Return the [x, y] coordinate for the center point of the cell that contains the specified text.  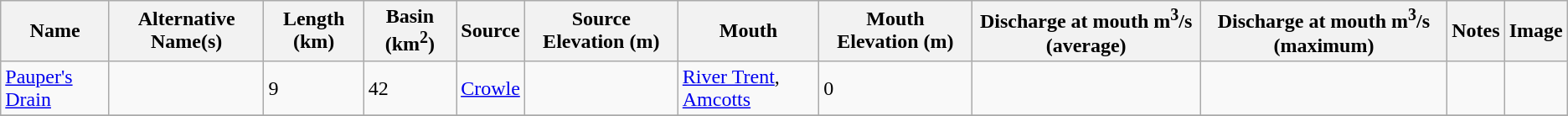
Source Elevation (m) [601, 31]
Notes [1476, 31]
Pauper's Drain [55, 87]
Mouth Elevation (m) [895, 31]
9 [313, 87]
Crowle [491, 87]
Alternative Name(s) [186, 31]
River Trent, Amcotts [748, 87]
Discharge at mouth m3/s (average) [1086, 31]
Image [1536, 31]
Length (km) [313, 31]
42 [410, 87]
Basin (km2) [410, 31]
0 [895, 87]
Discharge at mouth m3/s (maximum) [1323, 31]
Mouth [748, 31]
Source [491, 31]
Name [55, 31]
